Capture the cell that displays the provided text and extract its (X, Y) central coordinate. 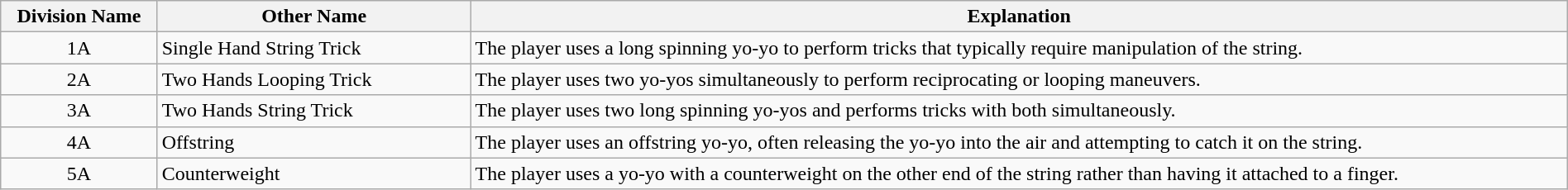
1A (79, 48)
The player uses an offstring yo-yo, often releasing the yo-yo into the air and attempting to catch it on the string. (1019, 142)
The player uses two long spinning yo-yos and performs tricks with both simultaneously. (1019, 111)
Explanation (1019, 17)
The player uses a yo-yo with a counterweight on the other end of the string rather than having it attached to a finger. (1019, 173)
5A (79, 173)
The player uses two yo-yos simultaneously to perform reciprocating or looping maneuvers. (1019, 79)
The player uses a long spinning yo-yo to perform tricks that typically require manipulation of the string. (1019, 48)
Other Name (314, 17)
Two Hands String Trick (314, 111)
Two Hands Looping Trick (314, 79)
4A (79, 142)
Division Name (79, 17)
Offstring (314, 142)
3A (79, 111)
Counterweight (314, 173)
Single Hand String Trick (314, 48)
2A (79, 79)
